Find where the given text appears and provide that cell's center as (x, y) coordinate. 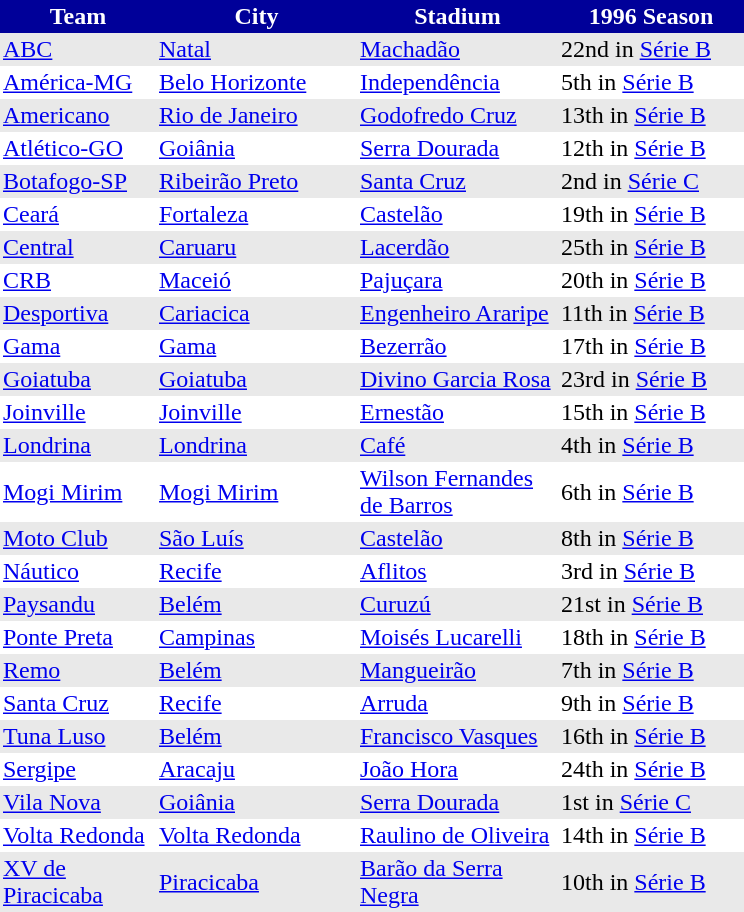
Atlético-GO (78, 148)
Stadium (458, 16)
Arruda (458, 704)
3rd in Série B (651, 572)
Vila Nova (78, 802)
Aracaju (256, 770)
15th in Série B (651, 412)
Sergipe (78, 770)
Francisco Vasques (458, 736)
Belo Horizonte (256, 82)
Natal (256, 50)
Aflitos (458, 572)
City (256, 16)
11th in Série B (651, 314)
Curuzú (458, 604)
Wilson Fernandes de Barros (458, 492)
19th in Série B (651, 214)
21st in Série B (651, 604)
5th in Série B (651, 82)
América-MG (78, 82)
Rio de Janeiro (256, 116)
Caruaru (256, 248)
Maceió (256, 280)
Mangueirão (458, 670)
Lacerdão (458, 248)
Machadão (458, 50)
Desportiva (78, 314)
Pajuçara (458, 280)
Raulino de Oliveira (458, 836)
Piracicaba (256, 882)
Team (78, 16)
Bezerrão (458, 346)
7th in Série B (651, 670)
Moto Club (78, 538)
4th in Série B (651, 446)
6th in Série B (651, 492)
Paysandu (78, 604)
22nd in Série B (651, 50)
Fortaleza (256, 214)
Godofredo Cruz (458, 116)
1st in Série C (651, 802)
17th in Série B (651, 346)
Campinas (256, 638)
Central (78, 248)
XV de Piracicaba (78, 882)
13th in Série B (651, 116)
Ceará (78, 214)
14th in Série B (651, 836)
Barão da Serra Negra (458, 882)
Náutico (78, 572)
9th in Série B (651, 704)
25th in Série B (651, 248)
Engenheiro Araripe (458, 314)
Moisés Lucarelli (458, 638)
Café (458, 446)
Botafogo-SP (78, 182)
18th in Série B (651, 638)
12th in Série B (651, 148)
Remo (78, 670)
Americano (78, 116)
Divino Garcia Rosa (458, 380)
1996 Season (651, 16)
Cariacica (256, 314)
2nd in Série C (651, 182)
Ribeirão Preto (256, 182)
São Luís (256, 538)
João Hora (458, 770)
8th in Série B (651, 538)
Independência (458, 82)
23rd in Série B (651, 380)
20th in Série B (651, 280)
10th in Série B (651, 882)
Ernestão (458, 412)
CRB (78, 280)
ABC (78, 50)
Ponte Preta (78, 638)
16th in Série B (651, 736)
Tuna Luso (78, 736)
24th in Série B (651, 770)
